Identify which cell holds the provided text, then report its (x, y) central coordinate. 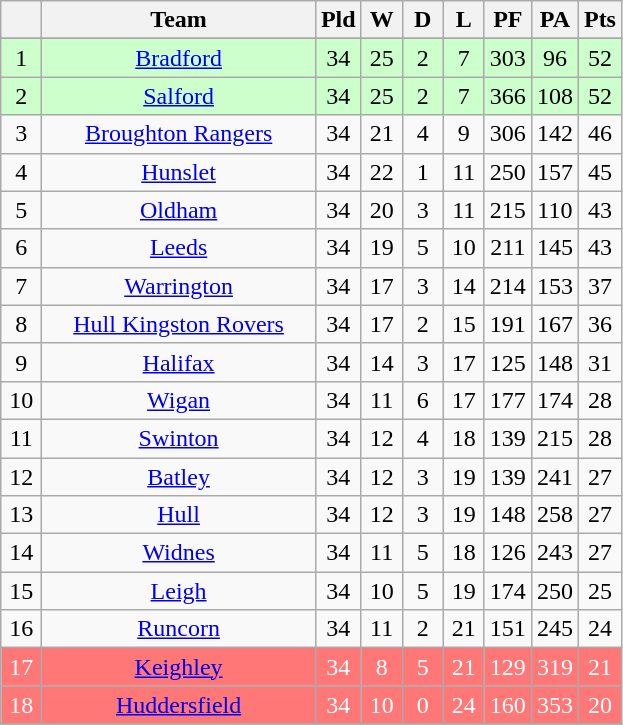
Broughton Rangers (179, 134)
151 (508, 629)
Runcorn (179, 629)
Batley (179, 477)
37 (600, 286)
306 (508, 134)
366 (508, 96)
Keighley (179, 667)
PA (554, 20)
Hunslet (179, 172)
Leeds (179, 248)
258 (554, 515)
Huddersfield (179, 705)
243 (554, 553)
319 (554, 667)
Oldham (179, 210)
Bradford (179, 58)
Halifax (179, 362)
36 (600, 324)
110 (554, 210)
96 (554, 58)
160 (508, 705)
Wigan (179, 400)
214 (508, 286)
D (422, 20)
Salford (179, 96)
241 (554, 477)
Pts (600, 20)
126 (508, 553)
31 (600, 362)
Team (179, 20)
211 (508, 248)
177 (508, 400)
Widnes (179, 553)
153 (554, 286)
Pld (338, 20)
Leigh (179, 591)
L (464, 20)
167 (554, 324)
Hull (179, 515)
353 (554, 705)
0 (422, 705)
108 (554, 96)
245 (554, 629)
Swinton (179, 438)
191 (508, 324)
Hull Kingston Rovers (179, 324)
W (382, 20)
13 (22, 515)
45 (600, 172)
157 (554, 172)
46 (600, 134)
129 (508, 667)
22 (382, 172)
PF (508, 20)
Warrington (179, 286)
125 (508, 362)
142 (554, 134)
16 (22, 629)
303 (508, 58)
145 (554, 248)
